For the text-containing cell, return its midpoint in [x, y] coordinate format. 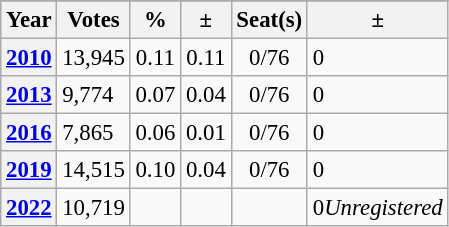
0Unregistered [378, 208]
% [155, 20]
Votes [94, 20]
13,945 [94, 58]
2019 [29, 170]
14,515 [94, 170]
0.01 [206, 133]
2010 [29, 58]
0.10 [155, 170]
9,774 [94, 95]
Seat(s) [269, 20]
Year [29, 20]
2022 [29, 208]
0.06 [155, 133]
0.07 [155, 95]
7,865 [94, 133]
10,719 [94, 208]
2016 [29, 133]
2013 [29, 95]
